From the cell containing the given text, extract its center point as (x, y) coordinate. 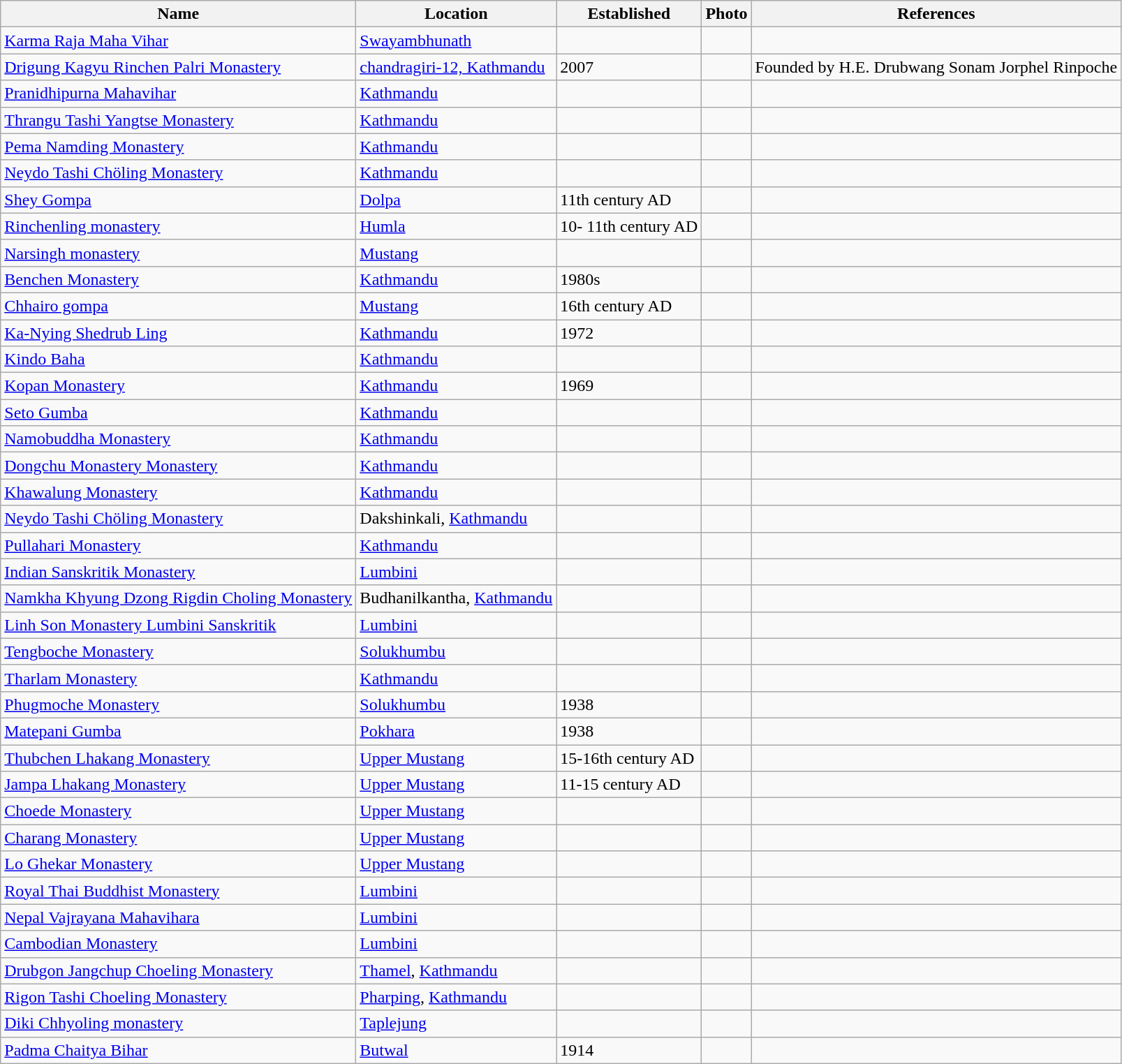
Diki Chhyoling monastery (179, 1024)
15-16th century AD (629, 758)
References (936, 14)
Pranidhipurna Mahavihar (179, 94)
Swayambhunath (457, 40)
Drigung Kagyu Rinchen Palri Monastery (179, 67)
Linh Son Monastery Lumbini Sanskritik (179, 625)
Benchen Monastery (179, 279)
Indian Sanskritik Monastery (179, 572)
Thamel, Kathmandu (457, 970)
Pokhara (457, 731)
Established (629, 14)
1969 (629, 386)
Pema Namding Monastery (179, 147)
1972 (629, 333)
Royal Thai Buddhist Monastery (179, 891)
Taplejung (457, 1024)
Humla (457, 226)
Photo (726, 14)
Namobuddha Monastery (179, 439)
Pharping, Kathmandu (457, 997)
Rinchenling monastery (179, 226)
Karma Raja Maha Vihar (179, 40)
Jampa Lhakang Monastery (179, 785)
Rigon Tashi Choeling Monastery (179, 997)
Charang Monastery (179, 838)
Shey Gompa (179, 200)
Kopan Monastery (179, 386)
Padma Chaitya Bihar (179, 1050)
Khawalung Monastery (179, 492)
1980s (629, 279)
Dongchu Monastery Monastery (179, 466)
16th century AD (629, 306)
Butwal (457, 1050)
Pullahari Monastery (179, 545)
Ka-Nying Shedrub Ling (179, 333)
Seto Gumba (179, 413)
Chhairo gompa (179, 306)
Narsingh monastery (179, 253)
Budhanilkantha, Kathmandu (457, 598)
Dolpa (457, 200)
Choede Monastery (179, 811)
Dakshinkali, Kathmandu (457, 519)
chandragiri-12, Kathmandu (457, 67)
Kindo Baha (179, 360)
Thrangu Tashi Yangtse Monastery (179, 120)
Founded by H.E. Drubwang Sonam Jorphel Rinpoche (936, 67)
11th century AD (629, 200)
10- 11th century AD (629, 226)
Nepal Vajrayana Mahavihara (179, 917)
2007 (629, 67)
Drubgon Jangchup Choeling Monastery (179, 970)
1914 (629, 1050)
Matepani Gumba (179, 731)
Name (179, 14)
Namkha Khyung Dzong Rigdin Choling Monastery (179, 598)
Cambodian Monastery (179, 944)
Tharlam Monastery (179, 678)
Thubchen Lhakang Monastery (179, 758)
Tengboche Monastery (179, 651)
Lo Ghekar Monastery (179, 864)
Phugmoche Monastery (179, 704)
Location (457, 14)
11-15 century AD (629, 785)
